Search for the cell housing the specified text and yield its [x, y] center coordinate. 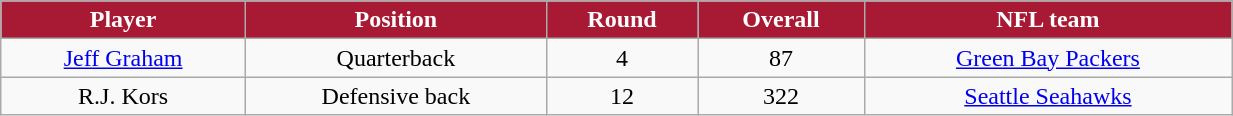
Quarterback [396, 58]
R.J. Kors [124, 96]
NFL team [1048, 20]
12 [622, 96]
87 [781, 58]
Player [124, 20]
Green Bay Packers [1048, 58]
Round [622, 20]
4 [622, 58]
Seattle Seahawks [1048, 96]
Position [396, 20]
322 [781, 96]
Overall [781, 20]
Jeff Graham [124, 58]
Defensive back [396, 96]
